Output the (X, Y) coordinate of the center of the cell containing the given text.  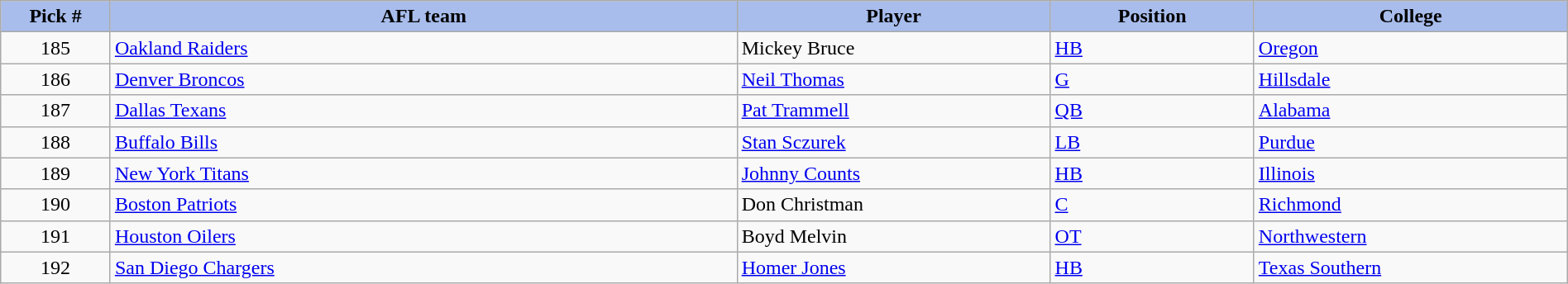
Pick # (56, 17)
Denver Broncos (423, 79)
Mickey Bruce (893, 48)
Homer Jones (893, 267)
LB (1152, 142)
OT (1152, 236)
New York Titans (423, 173)
AFL team (423, 17)
Buffalo Bills (423, 142)
188 (56, 142)
Illinois (1411, 173)
Oakland Raiders (423, 48)
QB (1152, 111)
Neil Thomas (893, 79)
Player (893, 17)
192 (56, 267)
185 (56, 48)
187 (56, 111)
186 (56, 79)
Northwestern (1411, 236)
College (1411, 17)
San Diego Chargers (423, 267)
G (1152, 79)
191 (56, 236)
Houston Oilers (423, 236)
Johnny Counts (893, 173)
Richmond (1411, 205)
Dallas Texans (423, 111)
Boyd Melvin (893, 236)
Stan Sczurek (893, 142)
Don Christman (893, 205)
Pat Trammell (893, 111)
Texas Southern (1411, 267)
190 (56, 205)
Hillsdale (1411, 79)
Alabama (1411, 111)
Position (1152, 17)
C (1152, 205)
Purdue (1411, 142)
Boston Patriots (423, 205)
189 (56, 173)
Oregon (1411, 48)
